Scan for the cell matching the given text and deliver its (x, y) coordinate at center. 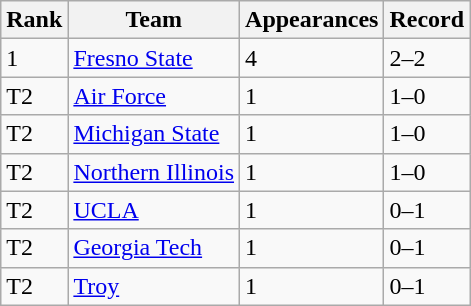
Michigan State (154, 134)
Record (427, 20)
2–2 (427, 58)
Fresno State (154, 58)
Rank (34, 20)
Air Force (154, 96)
Troy (154, 286)
Georgia Tech (154, 248)
UCLA (154, 210)
Northern Illinois (154, 172)
4 (312, 58)
Team (154, 20)
Appearances (312, 20)
